Find where the given text appears and provide that cell's center as [X, Y] coordinate. 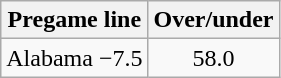
Over/under [214, 20]
Pregame line [74, 20]
Alabama −7.5 [74, 58]
58.0 [214, 58]
